Locate the cell with the specified text and output its (x, y) center coordinate. 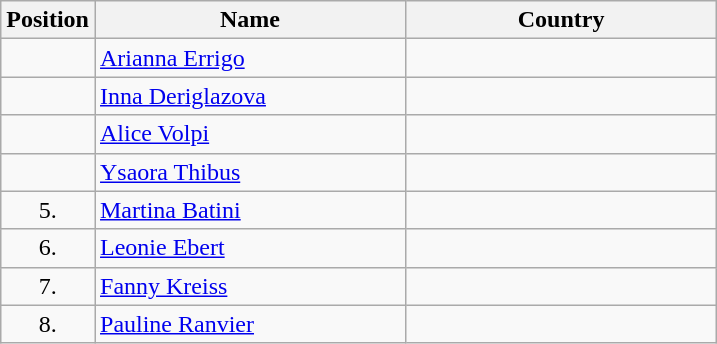
Position (48, 20)
Country (562, 20)
Ysaora Thibus (250, 172)
Alice Volpi (250, 134)
8. (48, 324)
Name (250, 20)
5. (48, 210)
Pauline Ranvier (250, 324)
6. (48, 248)
Leonie Ebert (250, 248)
Fanny Kreiss (250, 286)
Arianna Errigo (250, 58)
Martina Batini (250, 210)
7. (48, 286)
Inna Deriglazova (250, 96)
